Detect which cell encompasses the target text, then output its [x, y] center coordinate. 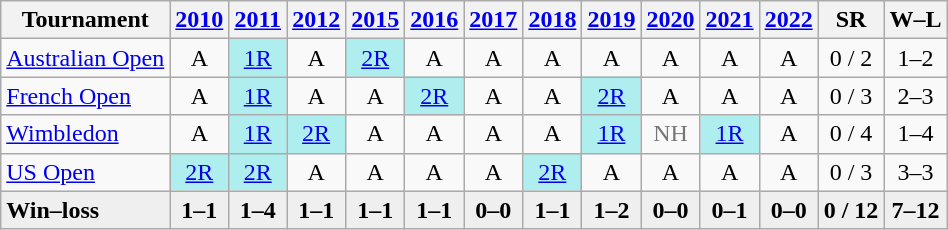
2015 [376, 20]
0 / 2 [851, 58]
US Open [86, 172]
2–3 [916, 96]
2018 [552, 20]
Wimbledon [86, 134]
Tournament [86, 20]
2021 [730, 20]
2022 [788, 20]
Australian Open [86, 58]
2020 [670, 20]
2010 [200, 20]
Win–loss [86, 210]
French Open [86, 96]
2011 [258, 20]
SR [851, 20]
7–12 [916, 210]
NH [670, 134]
2012 [316, 20]
2017 [494, 20]
2019 [612, 20]
2016 [434, 20]
0–1 [730, 210]
3–3 [916, 172]
W–L [916, 20]
0 / 4 [851, 134]
0 / 12 [851, 210]
